Identify which cell holds the provided text, then report its (x, y) central coordinate. 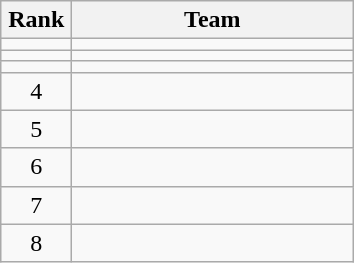
7 (36, 205)
8 (36, 243)
4 (36, 91)
Rank (36, 20)
6 (36, 167)
5 (36, 129)
Team (212, 20)
